From the cell containing the given text, extract its center point as (x, y) coordinate. 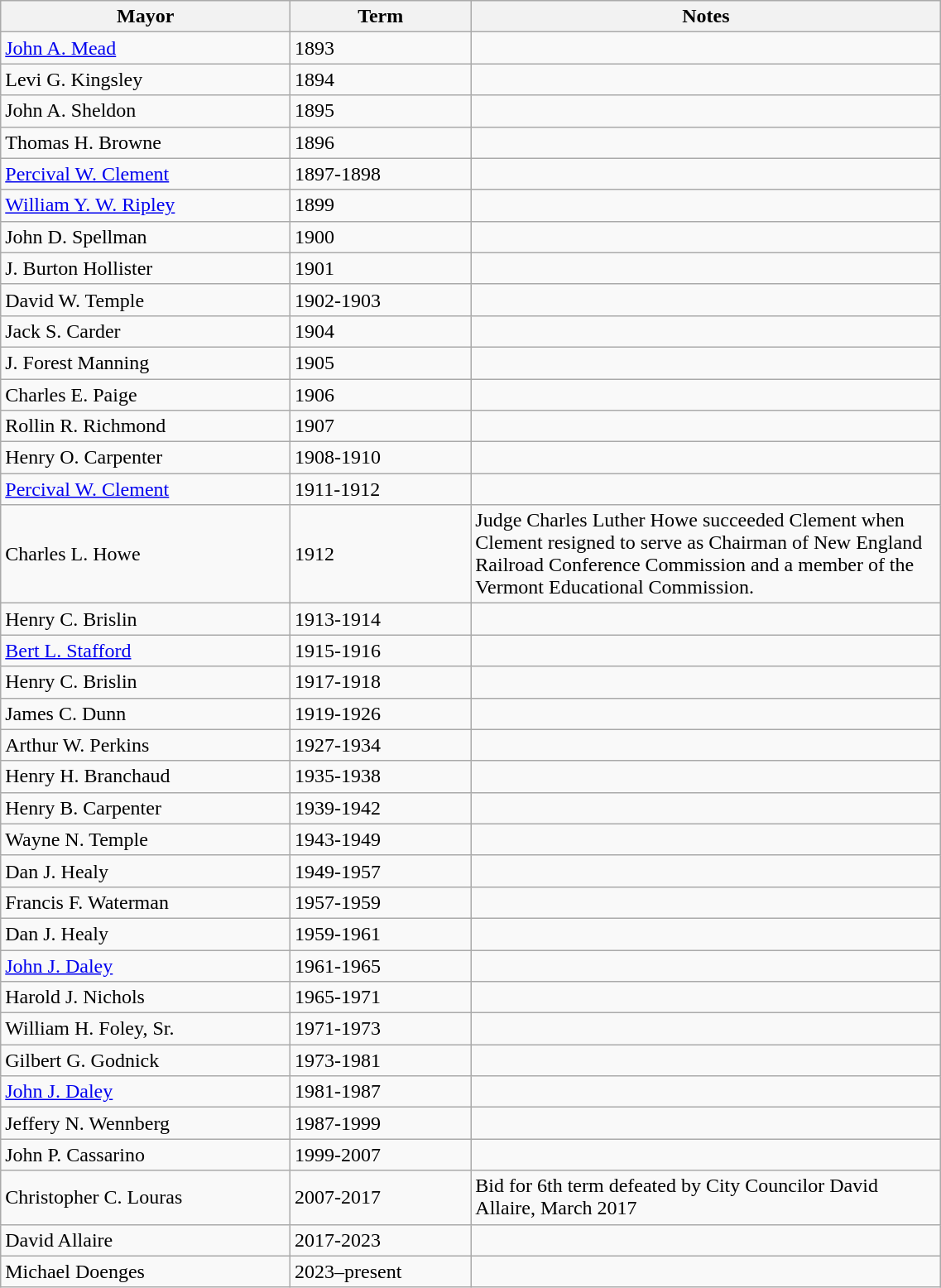
1981-1987 (381, 1092)
1900 (381, 237)
1893 (381, 48)
Thomas H. Browne (146, 142)
1973-1981 (381, 1060)
James C. Dunn (146, 714)
1905 (381, 363)
John A. Mead (146, 48)
1917-1918 (381, 682)
1935-1938 (381, 776)
1913-1914 (381, 619)
Francis F. Waterman (146, 902)
1919-1926 (381, 714)
Levi G. Kingsley (146, 79)
William H. Foley, Sr. (146, 1029)
1965-1971 (381, 997)
1943-1949 (381, 839)
Henry H. Branchaud (146, 776)
Bid for 6th term defeated by City Councilor David Allaire, March 2017 (706, 1197)
1895 (381, 111)
1971-1973 (381, 1029)
2007-2017 (381, 1197)
1959-1961 (381, 934)
John D. Spellman (146, 237)
Notes (706, 17)
Charles L. Howe (146, 555)
Jeffery N. Wennberg (146, 1123)
William Y. W. Ripley (146, 205)
1927-1934 (381, 745)
1961-1965 (381, 966)
1957-1959 (381, 902)
1894 (381, 79)
Michael Doenges (146, 1271)
1999-2007 (381, 1155)
David W. Temple (146, 300)
1907 (381, 426)
Term (381, 17)
Gilbert G. Godnick (146, 1060)
1949-1957 (381, 871)
Wayne N. Temple (146, 839)
1902-1903 (381, 300)
Rollin R. Richmond (146, 426)
Jack S. Carder (146, 331)
John A. Sheldon (146, 111)
Arthur W. Perkins (146, 745)
1915-1916 (381, 651)
1939-1942 (381, 808)
1901 (381, 268)
J. Burton Hollister (146, 268)
1899 (381, 205)
1904 (381, 331)
Harold J. Nichols (146, 997)
J. Forest Manning (146, 363)
1896 (381, 142)
Henry O. Carpenter (146, 458)
2017-2023 (381, 1240)
John P. Cassarino (146, 1155)
1908-1910 (381, 458)
Henry B. Carpenter (146, 808)
1911-1912 (381, 489)
1906 (381, 395)
Bert L. Stafford (146, 651)
Charles E. Paige (146, 395)
1912 (381, 555)
Christopher C. Louras (146, 1197)
David Allaire (146, 1240)
Mayor (146, 17)
2023–present (381, 1271)
1897-1898 (381, 174)
1987-1999 (381, 1123)
